For the text-containing cell, return its midpoint in (X, Y) coordinate format. 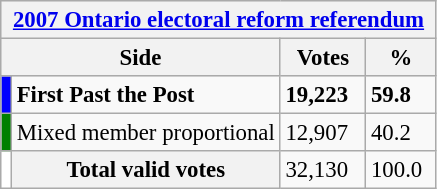
59.8 (402, 95)
% (402, 58)
Side (140, 58)
Total valid votes (146, 170)
32,130 (323, 170)
Votes (323, 58)
2007 Ontario electoral reform referendum (219, 20)
12,907 (323, 133)
100.0 (402, 170)
40.2 (402, 133)
Mixed member proportional (146, 133)
First Past the Post (146, 95)
19,223 (323, 95)
